Identify which cell holds the provided text, then report its (X, Y) central coordinate. 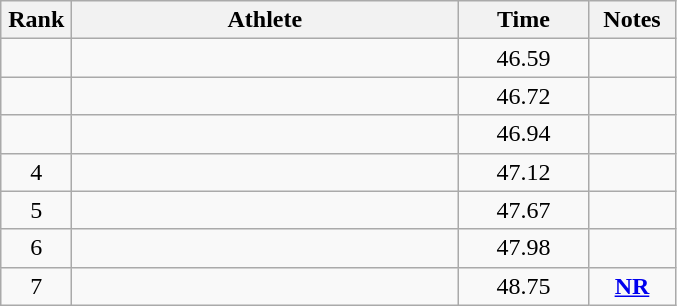
6 (36, 248)
5 (36, 210)
46.72 (524, 96)
Athlete (265, 20)
46.59 (524, 58)
4 (36, 172)
46.94 (524, 134)
7 (36, 286)
47.12 (524, 172)
Rank (36, 20)
48.75 (524, 286)
Notes (632, 20)
47.67 (524, 210)
47.98 (524, 248)
Time (524, 20)
NR (632, 286)
